Locate the cell with the specified text and output its (X, Y) center coordinate. 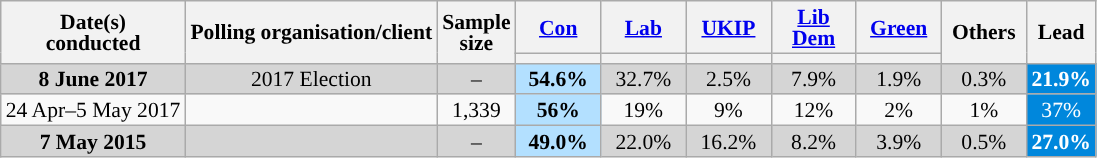
Others (984, 32)
24 Apr–5 May 2017 (94, 110)
49.0% (558, 142)
16.2% (728, 142)
37% (1060, 110)
2017 Election (311, 78)
21.9% (1060, 78)
UKIP (728, 27)
7.9% (814, 78)
12% (814, 110)
Samplesize (476, 32)
Con (558, 27)
1% (984, 110)
19% (644, 110)
Lead (1060, 32)
9% (728, 110)
8.2% (814, 142)
Lib Dem (814, 27)
22.0% (644, 142)
2% (898, 110)
Polling organisation/client (311, 32)
32.7% (644, 78)
27.0% (1060, 142)
2.5% (728, 78)
54.6% (558, 78)
1.9% (898, 78)
1,339 (476, 110)
7 May 2015 (94, 142)
Lab (644, 27)
Green (898, 27)
8 June 2017 (94, 78)
56% (558, 110)
0.3% (984, 78)
3.9% (898, 142)
Date(s)conducted (94, 32)
0.5% (984, 142)
